Provide the [X, Y] coordinate of the cell's center where the given text is located.  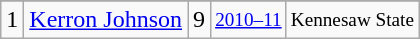
1 [12, 20]
9 [200, 20]
Kerron Johnson [106, 20]
Kennesaw State [352, 20]
2010–11 [249, 20]
